Capture the cell that displays the provided text and extract its [x, y] central coordinate. 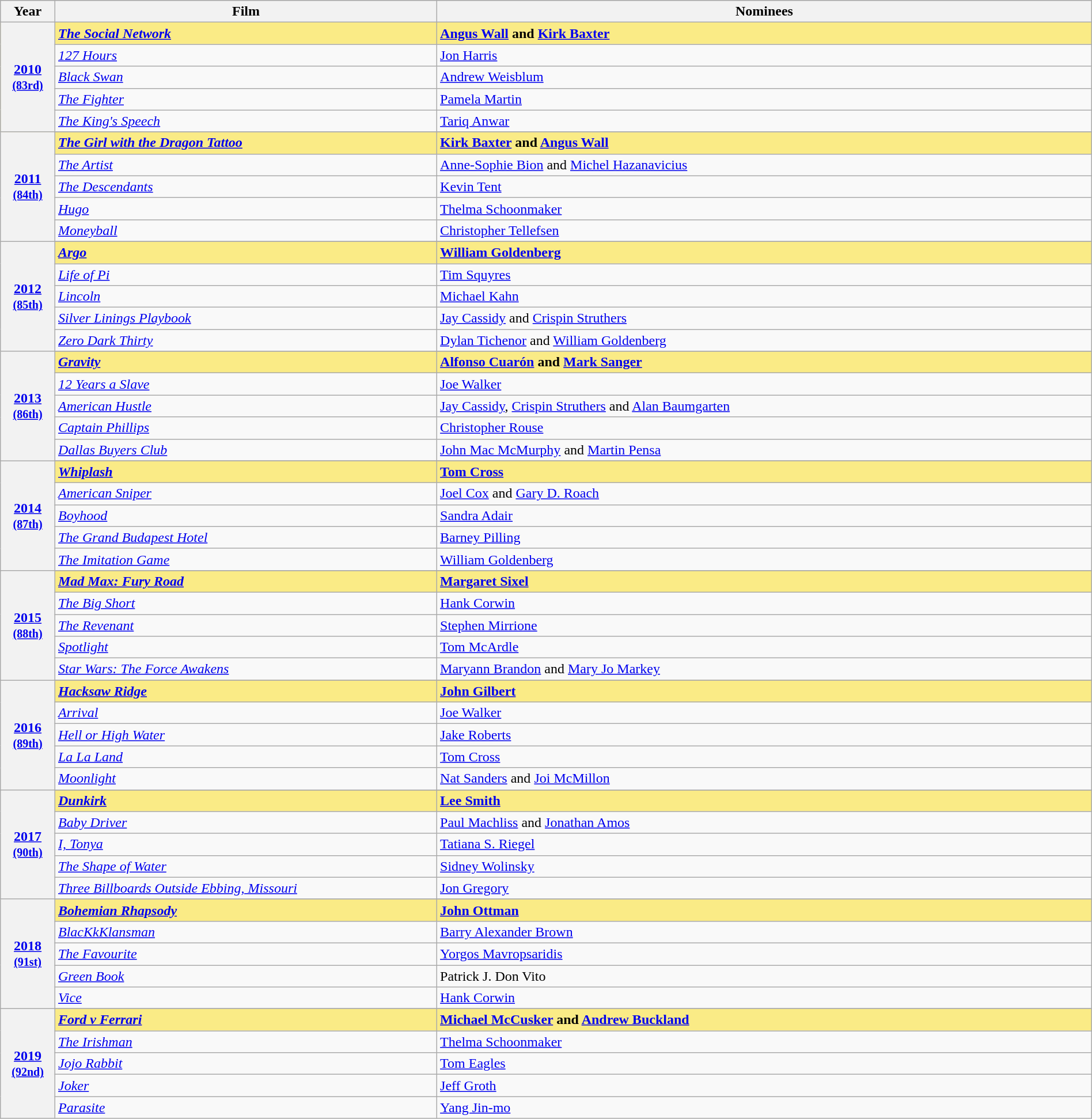
Tom McArdle [765, 647]
The Shape of Water [245, 866]
2017(90th) [28, 844]
Anne-Sophie Bion and Michel Hazanavicius [765, 165]
Captain Phillips [245, 428]
Barry Alexander Brown [765, 932]
Tariq Anwar [765, 121]
The Artist [245, 165]
Arrival [245, 713]
Kirk Baxter and Angus Wall [765, 143]
American Sniper [245, 494]
Michael Kahn [765, 297]
Baby Driver [245, 822]
I, Tonya [245, 844]
Michael McCusker and Andrew Buckland [765, 1020]
The Descendants [245, 187]
American Hustle [245, 406]
Jon Harris [765, 55]
The Grand Budapest Hotel [245, 537]
Tatiana S. Riegel [765, 844]
2012(85th) [28, 296]
Hacksaw Ridge [245, 691]
Lee Smith [765, 801]
Joel Cox and Gary D. Roach [765, 494]
Tom Eagles [765, 1064]
Nominees [765, 12]
The Fighter [245, 99]
Sandra Adair [765, 515]
Three Billboards Outside Ebbing, Missouri [245, 888]
Christopher Rouse [765, 428]
John Gilbert [765, 691]
Andrew Weisblum [765, 77]
Jake Roberts [765, 735]
Gravity [245, 362]
Sidney Wolinsky [765, 866]
Nat Sanders and Joi McMillon [765, 779]
Silver Linings Playbook [245, 318]
The King's Speech [245, 121]
Film [245, 12]
The Big Short [245, 603]
Black Swan [245, 77]
Jay Cassidy and Crispin Struthers [765, 318]
Dunkirk [245, 801]
2018(91st) [28, 954]
Spotlight [245, 647]
Parasite [245, 1107]
La La Land [245, 757]
Margaret Sixel [765, 581]
Barney Pilling [765, 537]
2014(87th) [28, 515]
Hell or High Water [245, 735]
2015(88th) [28, 625]
John Ottman [765, 910]
The Girl with the Dragon Tattoo [245, 143]
Bohemian Rhapsody [245, 910]
Moneyball [245, 230]
Zero Dark Thirty [245, 340]
Stephen Mirrione [765, 625]
Moonlight [245, 779]
The Imitation Game [245, 559]
Angus Wall and Kirk Baxter [765, 33]
Kevin Tent [765, 187]
Dylan Tichenor and William Goldenberg [765, 340]
The Revenant [245, 625]
Paul Machliss and Jonathan Amos [765, 822]
Argo [245, 252]
2011(84th) [28, 187]
12 Years a Slave [245, 384]
Joker [245, 1086]
Boyhood [245, 515]
John Mac McMurphy and Martin Pensa [765, 450]
2010(83rd) [28, 77]
127 Hours [245, 55]
2013(86th) [28, 406]
Yang Jin-mo [765, 1107]
The Favourite [245, 954]
Year [28, 12]
Tim Squyres [765, 275]
Life of Pi [245, 275]
Mad Max: Fury Road [245, 581]
Jay Cassidy, Crispin Struthers and Alan Baumgarten [765, 406]
Vice [245, 998]
Star Wars: The Force Awakens [245, 669]
BlacKkKlansman [245, 932]
Pamela Martin [765, 99]
Jon Gregory [765, 888]
Alfonso Cuarón and Mark Sanger [765, 362]
Yorgos Mavropsaridis [765, 954]
Patrick J. Don Vito [765, 976]
Jeff Groth [765, 1086]
Dallas Buyers Club [245, 450]
The Social Network [245, 33]
2016(89th) [28, 735]
The Irishman [245, 1042]
Christopher Tellefsen [765, 230]
Maryann Brandon and Mary Jo Markey [765, 669]
Jojo Rabbit [245, 1064]
Lincoln [245, 297]
2019(92nd) [28, 1064]
Green Book [245, 976]
Whiplash [245, 472]
Ford v Ferrari [245, 1020]
Hugo [245, 208]
